Capture the cell that displays the provided text and extract its (X, Y) central coordinate. 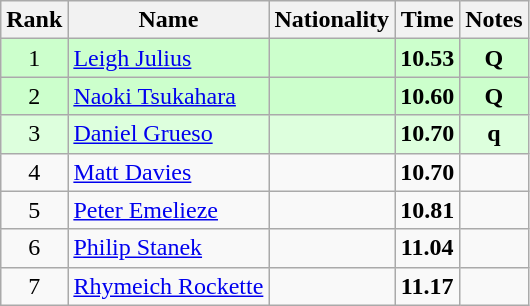
q (494, 134)
11.04 (428, 248)
10.53 (428, 58)
Daniel Grueso (168, 134)
Leigh Julius (168, 58)
Rhymeich Rockette (168, 286)
2 (34, 96)
Nationality (332, 20)
Notes (494, 20)
Naoki Tsukahara (168, 96)
3 (34, 134)
5 (34, 210)
Name (168, 20)
7 (34, 286)
Peter Emelieze (168, 210)
Philip Stanek (168, 248)
11.17 (428, 286)
Matt Davies (168, 172)
4 (34, 172)
10.81 (428, 210)
6 (34, 248)
1 (34, 58)
Time (428, 20)
10.60 (428, 96)
Rank (34, 20)
